Search for the cell housing the specified text and yield its (X, Y) center coordinate. 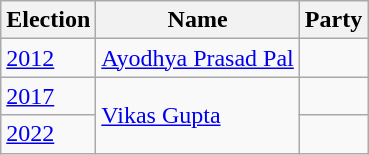
Election (48, 20)
Party (333, 20)
2012 (48, 58)
Vikas Gupta (198, 115)
Name (198, 20)
2017 (48, 96)
2022 (48, 134)
Ayodhya Prasad Pal (198, 58)
